From the cell containing the given text, extract its center point as [x, y] coordinate. 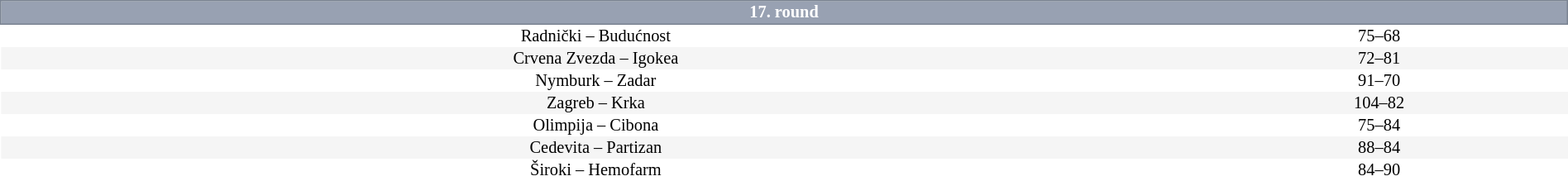
84–90 [1379, 170]
Olimpija – Cibona [595, 126]
Nymburk – Zadar [595, 81]
75–84 [1379, 126]
91–70 [1379, 81]
75–68 [1379, 36]
Crvena Zvezda – Igokea [595, 58]
88–84 [1379, 147]
Zagreb – Krka [595, 102]
72–81 [1379, 58]
104–82 [1379, 102]
Široki – Hemofarm [595, 170]
17. round [784, 12]
Radnički – Budućnost [595, 36]
Cedevita – Partizan [595, 147]
